From the cell containing the given text, extract its center point as [x, y] coordinate. 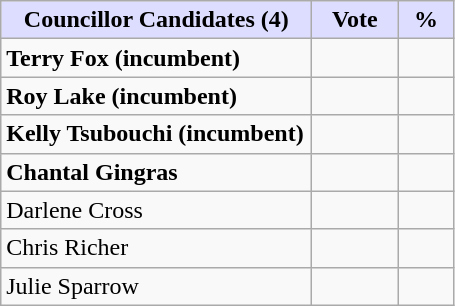
Councillor Candidates (4) [156, 20]
Julie Sparrow [156, 286]
Kelly Tsubouchi (incumbent) [156, 134]
Roy Lake (incumbent) [156, 96]
Chris Richer [156, 248]
% [426, 20]
Darlene Cross [156, 210]
Vote [355, 20]
Terry Fox (incumbent) [156, 58]
Chantal Gingras [156, 172]
